Determine the [x, y] coordinate at the center of the cell enclosing the given text.  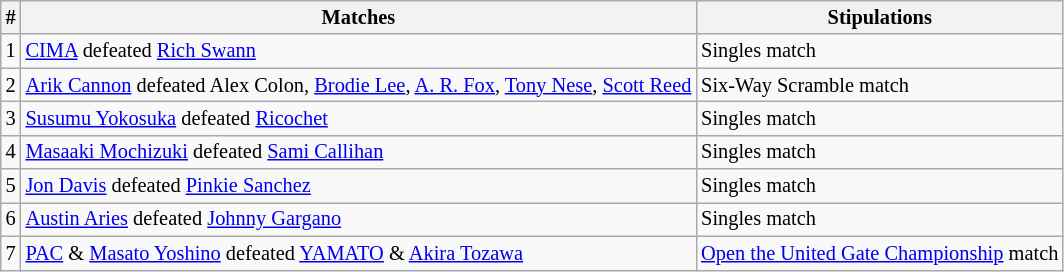
6 [11, 219]
Six-Way Scramble match [880, 85]
2 [11, 85]
Matches [359, 17]
CIMA defeated Rich Swann [359, 51]
Susumu Yokosuka defeated Ricochet [359, 118]
Stipulations [880, 17]
1 [11, 51]
# [11, 17]
Arik Cannon defeated Alex Colon, Brodie Lee, A. R. Fox, Tony Nese, Scott Reed [359, 85]
5 [11, 186]
7 [11, 253]
Jon Davis defeated Pinkie Sanchez [359, 186]
PAC & Masato Yoshino defeated YAMATO & Akira Tozawa [359, 253]
Austin Aries defeated Johnny Gargano [359, 219]
4 [11, 152]
Open the United Gate Championship match [880, 253]
3 [11, 118]
Masaaki Mochizuki defeated Sami Callihan [359, 152]
